Determine the (x, y) coordinate at the center of the cell enclosing the given text.  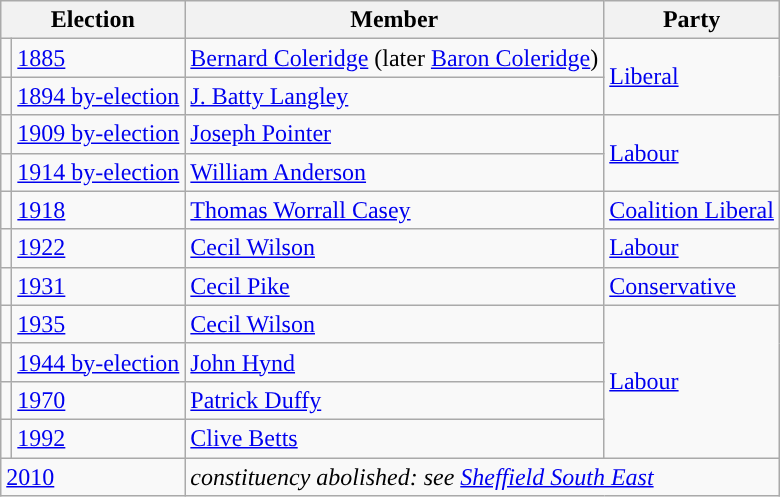
1970 (98, 400)
William Anderson (394, 172)
1992 (98, 438)
Party (692, 20)
Coalition Liberal (692, 210)
1935 (98, 324)
J. Batty Langley (394, 96)
1909 by-election (98, 134)
John Hynd (394, 362)
Election (93, 20)
Joseph Pointer (394, 134)
1885 (98, 58)
1914 by-election (98, 172)
Cecil Pike (394, 286)
1894 by-election (98, 96)
Member (394, 20)
2010 (93, 477)
Clive Betts (394, 438)
Patrick Duffy (394, 400)
Conservative (692, 286)
Thomas Worrall Casey (394, 210)
1922 (98, 248)
1931 (98, 286)
constituency abolished: see Sheffield South East (482, 477)
Liberal (692, 77)
1944 by-election (98, 362)
1918 (98, 210)
Bernard Coleridge (later Baron Coleridge) (394, 58)
